Find where the given text appears and provide that cell's center as (X, Y) coordinate. 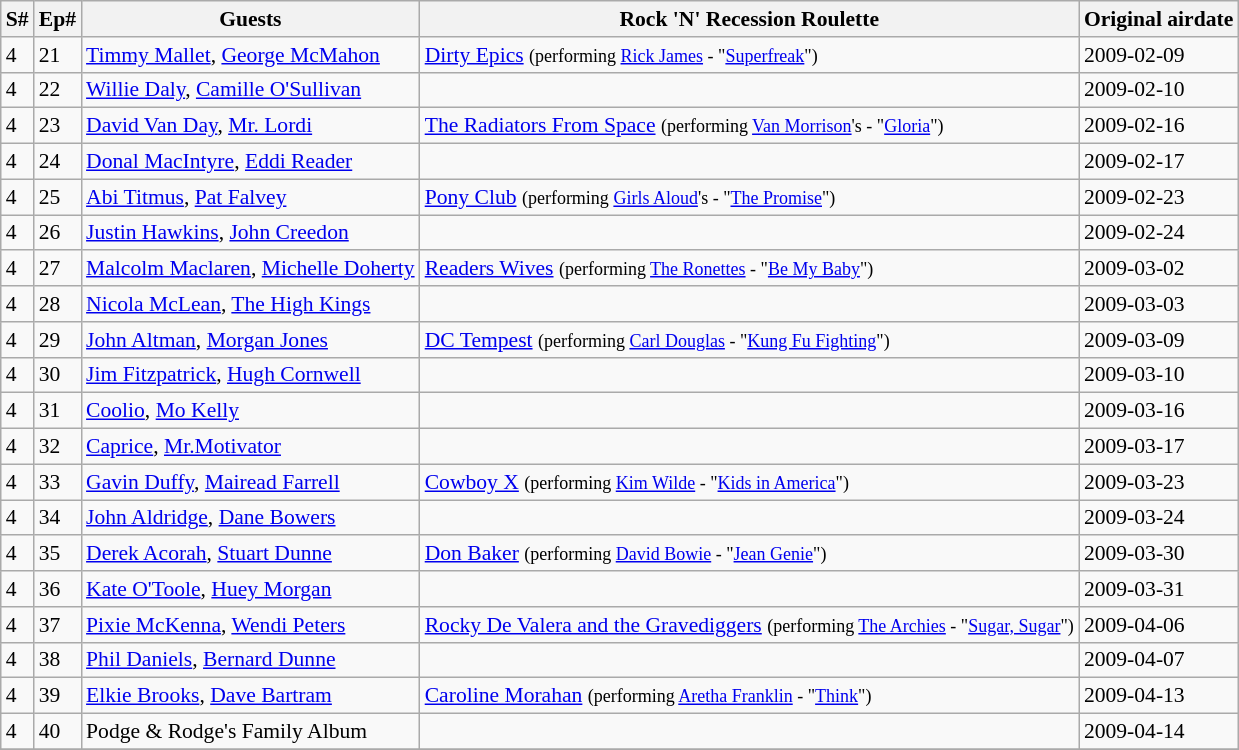
Nicola McLean, The High Kings (250, 304)
Elkie Brooks, Dave Bartram (250, 696)
36 (58, 589)
2009-03-16 (1158, 411)
David Van Day, Mr. Lordi (250, 126)
2009-03-17 (1158, 447)
24 (58, 162)
Pixie McKenna, Wendi Peters (250, 625)
38 (58, 660)
2009-03-31 (1158, 589)
2009-03-10 (1158, 375)
33 (58, 482)
30 (58, 375)
John Aldridge, Dane Bowers (250, 518)
Derek Acorah, Stuart Dunne (250, 554)
32 (58, 447)
Caroline Morahan (performing Aretha Franklin - "Think") (750, 696)
Abi Titmus, Pat Falvey (250, 197)
2009-03-23 (1158, 482)
Kate O'Toole, Huey Morgan (250, 589)
2009-02-10 (1158, 90)
2009-02-09 (1158, 55)
2009-03-30 (1158, 554)
Gavin Duffy, Mairead Farrell (250, 482)
28 (58, 304)
Readers Wives (performing The Ronettes - "Be My Baby") (750, 269)
40 (58, 732)
Timmy Mallet, George McMahon (250, 55)
2009-02-23 (1158, 197)
Jim Fitzpatrick, Hugh Cornwell (250, 375)
Original airdate (1158, 19)
Dirty Epics (performing Rick James - "Superfreak") (750, 55)
Donal MacIntyre, Eddi Reader (250, 162)
Rocky De Valera and the Gravediggers (performing The Archies - "Sugar, Sugar") (750, 625)
Don Baker (performing David Bowie - "Jean Genie") (750, 554)
Pony Club (performing Girls Aloud's - "The Promise") (750, 197)
2009-03-02 (1158, 269)
Coolio, Mo Kelly (250, 411)
31 (58, 411)
34 (58, 518)
2009-04-13 (1158, 696)
29 (58, 340)
25 (58, 197)
The Radiators From Space (performing Van Morrison's - "Gloria") (750, 126)
2009-02-17 (1158, 162)
Willie Daly, Camille O'Sullivan (250, 90)
Guests (250, 19)
2009-02-24 (1158, 233)
27 (58, 269)
Ep# (58, 19)
2009-03-03 (1158, 304)
DC Tempest (performing Carl Douglas - "Kung Fu Fighting") (750, 340)
Malcolm Maclaren, Michelle Doherty (250, 269)
2009-03-09 (1158, 340)
Phil Daniels, Bernard Dunne (250, 660)
S# (18, 19)
39 (58, 696)
2009-04-06 (1158, 625)
35 (58, 554)
2009-02-16 (1158, 126)
22 (58, 90)
2009-03-24 (1158, 518)
37 (58, 625)
Cowboy X (performing Kim Wilde - "Kids in America") (750, 482)
21 (58, 55)
23 (58, 126)
Podge & Rodge's Family Album (250, 732)
2009-04-07 (1158, 660)
Rock 'N' Recession Roulette (750, 19)
Justin Hawkins, John Creedon (250, 233)
Caprice, Mr.Motivator (250, 447)
2009-04-14 (1158, 732)
John Altman, Morgan Jones (250, 340)
26 (58, 233)
